Detect which cell encompasses the target text, then output its [X, Y] center coordinate. 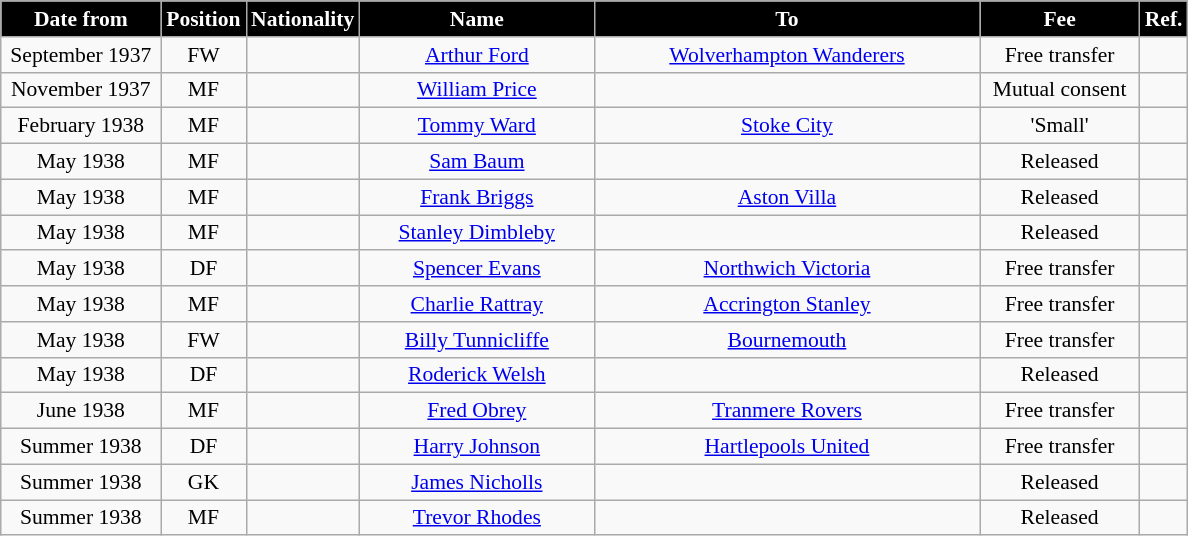
Spencer Evans [476, 269]
September 1937 [81, 55]
Sam Baum [476, 162]
Charlie Rattray [476, 304]
Arthur Ford [476, 55]
Ref. [1164, 19]
Frank Briggs [476, 197]
Stanley Dimbleby [476, 233]
Stoke City [786, 126]
Roderick Welsh [476, 375]
Accrington Stanley [786, 304]
To [786, 19]
Fred Obrey [476, 411]
Northwich Victoria [786, 269]
Tommy Ward [476, 126]
Name [476, 19]
James Nicholls [476, 482]
Fee [1060, 19]
Harry Johnson [476, 447]
Mutual consent [1060, 90]
February 1938 [81, 126]
Hartlepools United [786, 447]
Billy Tunnicliffe [476, 340]
William Price [476, 90]
Trevor Rhodes [476, 518]
Tranmere Rovers [786, 411]
Aston Villa [786, 197]
GK [204, 482]
Date from [81, 19]
November 1937 [81, 90]
Nationality [302, 19]
'Small' [1060, 126]
June 1938 [81, 411]
Position [204, 19]
Wolverhampton Wanderers [786, 55]
Bournemouth [786, 340]
